For the text-containing cell, return its midpoint in [X, Y] coordinate format. 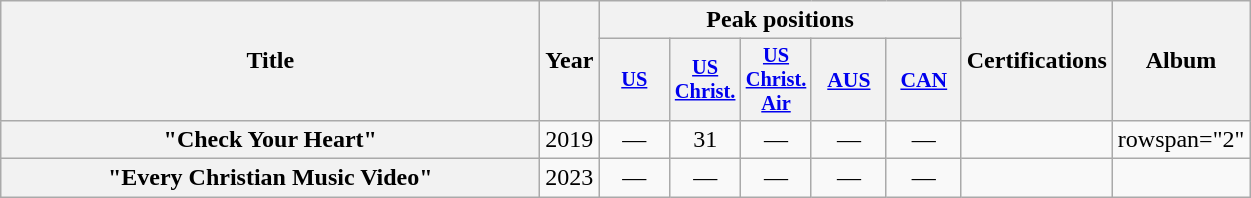
Peak positions [780, 20]
31 [706, 139]
2019 [570, 139]
rowspan="2" [1181, 139]
Year [570, 61]
USChrist.Air [776, 80]
US [634, 80]
Album [1181, 61]
Certifications [1036, 61]
2023 [570, 178]
US Christ. [706, 80]
Title [270, 61]
"Check Your Heart" [270, 139]
CAN [924, 80]
AUS [848, 80]
"Every Christian Music Video" [270, 178]
